Output the [X, Y] coordinate of the center of the cell containing the given text.  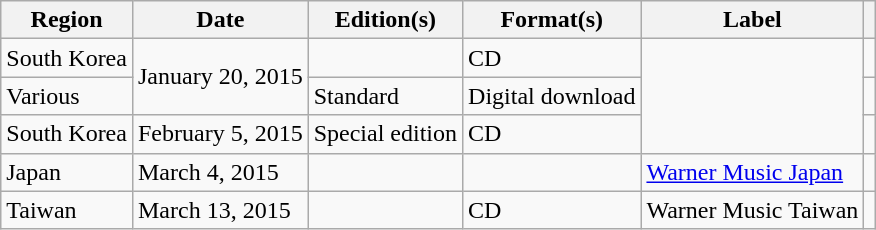
Digital download [552, 96]
Label [752, 20]
February 5, 2015 [220, 134]
Special edition [385, 134]
Japan [67, 172]
Warner Music Japan [752, 172]
Format(s) [552, 20]
Warner Music Taiwan [752, 210]
March 4, 2015 [220, 172]
Taiwan [67, 210]
January 20, 2015 [220, 77]
Region [67, 20]
Date [220, 20]
Various [67, 96]
March 13, 2015 [220, 210]
Standard [385, 96]
Edition(s) [385, 20]
